Detect which cell encompasses the target text, then output its (x, y) center coordinate. 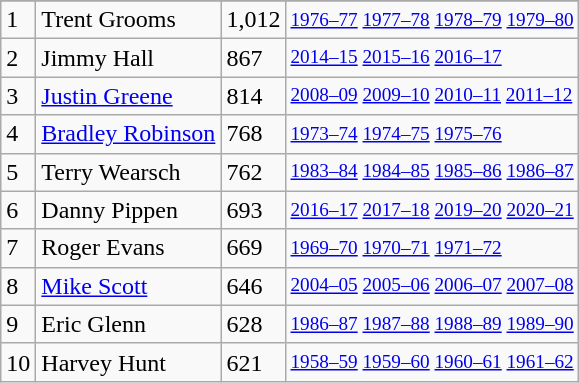
Mike Scott (128, 286)
1983–84 1984–85 1985–86 1986–87 (432, 172)
Jimmy Hall (128, 58)
10 (18, 362)
5 (18, 172)
Justin Greene (128, 96)
Danny Pippen (128, 210)
8 (18, 286)
1 (18, 20)
Trent Grooms (128, 20)
2004–05 2005–06 2006–07 2007–08 (432, 286)
Harvey Hunt (128, 362)
6 (18, 210)
9 (18, 324)
4 (18, 134)
2008–09 2009–10 2010–11 2011–12 (432, 96)
Terry Wearsch (128, 172)
1986–87 1987–88 1988–89 1989–90 (432, 324)
669 (254, 248)
814 (254, 96)
762 (254, 172)
1976–77 1977–78 1978–79 1979–80 (432, 20)
646 (254, 286)
1969–70 1970–71 1971–72 (432, 248)
Roger Evans (128, 248)
628 (254, 324)
1973–74 1974–75 1975–76 (432, 134)
867 (254, 58)
7 (18, 248)
1958–59 1959–60 1960–61 1961–62 (432, 362)
Eric Glenn (128, 324)
693 (254, 210)
2016–17 2017–18 2019–20 2020–21 (432, 210)
Bradley Robinson (128, 134)
621 (254, 362)
2 (18, 58)
3 (18, 96)
2014–15 2015–16 2016–17 (432, 58)
1,012 (254, 20)
768 (254, 134)
